Return the [x, y] coordinate for the center point of the cell that contains the specified text.  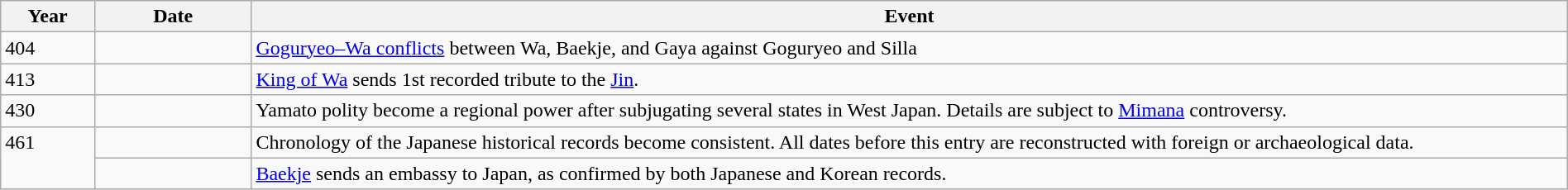
Chronology of the Japanese historical records become consistent. All dates before this entry are reconstructed with foreign or archaeological data. [910, 142]
Year [48, 17]
King of Wa sends 1st recorded tribute to the Jin. [910, 79]
461 [48, 158]
Yamato polity become a regional power after subjugating several states in West Japan. Details are subject to Mimana controversy. [910, 111]
Date [172, 17]
Baekje sends an embassy to Japan, as confirmed by both Japanese and Korean records. [910, 173]
413 [48, 79]
404 [48, 48]
Goguryeo–Wa conflicts between Wa, Baekje, and Gaya against Goguryeo and Silla [910, 48]
Event [910, 17]
430 [48, 111]
